Identify which cell holds the provided text, then report its [x, y] central coordinate. 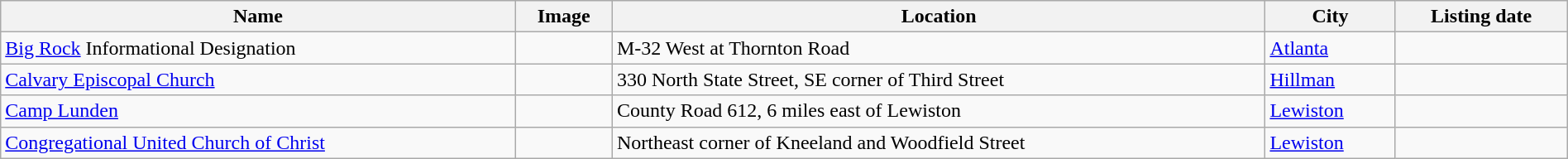
County Road 612, 6 miles east of Lewiston [938, 111]
Name [258, 17]
Northeast corner of Kneeland and Woodfield Street [938, 142]
Listing date [1481, 17]
Congregational United Church of Christ [258, 142]
Atlanta [1330, 48]
Big Rock Informational Designation [258, 48]
City [1330, 17]
Image [564, 17]
330 North State Street, SE corner of Third Street [938, 79]
M-32 West at Thornton Road [938, 48]
Hillman [1330, 79]
Camp Lunden [258, 111]
Calvary Episcopal Church [258, 79]
Location [938, 17]
